Return the (X, Y) coordinate for the center point of the cell that contains the specified text.  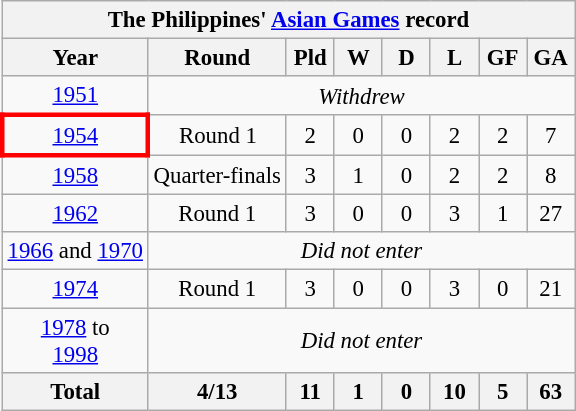
The Philippines' Asian Games record (288, 20)
5 (503, 391)
1954 (75, 136)
1951 (75, 96)
27 (551, 214)
1978 to 1998 (75, 340)
Withdrew (361, 96)
Pld (310, 58)
GF (503, 58)
Total (75, 391)
10 (454, 391)
1958 (75, 176)
W (358, 58)
D (406, 58)
7 (551, 136)
4/13 (217, 391)
11 (310, 391)
1962 (75, 214)
8 (551, 176)
1974 (75, 289)
63 (551, 391)
1966 and 1970 (75, 251)
GA (551, 58)
21 (551, 289)
Quarter-finals (217, 176)
Round (217, 58)
L (454, 58)
Year (75, 58)
